Determine the [x, y] coordinate at the center of the cell enclosing the given text.  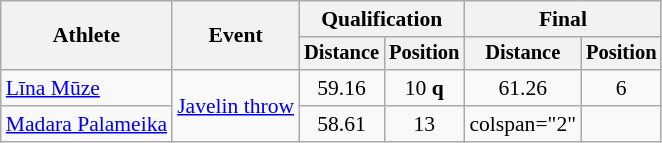
Final [562, 19]
13 [424, 124]
colspan="2" [522, 124]
61.26 [522, 88]
Javelin throw [236, 106]
Madara Palameika [86, 124]
Qualification [382, 19]
Athlete [86, 36]
Event [236, 36]
10 q [424, 88]
6 [621, 88]
Līna Mūze [86, 88]
59.16 [342, 88]
58.61 [342, 124]
